Search for the cell housing the specified text and yield its (X, Y) center coordinate. 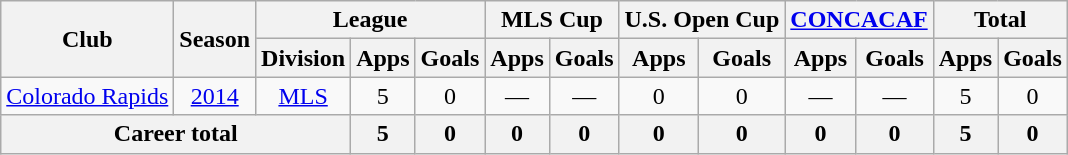
Season (215, 39)
Career total (176, 134)
Club (88, 39)
League (370, 20)
Division (304, 58)
Colorado Rapids (88, 96)
Total (1000, 20)
MLS (304, 96)
CONCACAF (859, 20)
2014 (215, 96)
U.S. Open Cup (702, 20)
MLS Cup (552, 20)
